Detect which cell encompasses the target text, then output its (x, y) center coordinate. 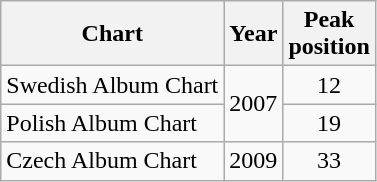
19 (329, 123)
33 (329, 161)
2007 (254, 104)
Polish Album Chart (112, 123)
12 (329, 85)
2009 (254, 161)
Chart (112, 34)
Czech Album Chart (112, 161)
Year (254, 34)
Swedish Album Chart (112, 85)
Peakposition (329, 34)
